Output the [X, Y] coordinate of the center of the cell containing the given text.  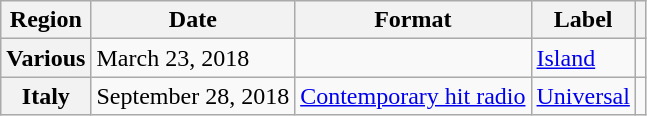
Contemporary hit radio [413, 96]
Universal [583, 96]
Format [413, 20]
Region [46, 20]
Label [583, 20]
Island [583, 58]
Italy [46, 96]
March 23, 2018 [193, 58]
September 28, 2018 [193, 96]
Various [46, 58]
Date [193, 20]
